From the cell containing the given text, extract its center point as (X, Y) coordinate. 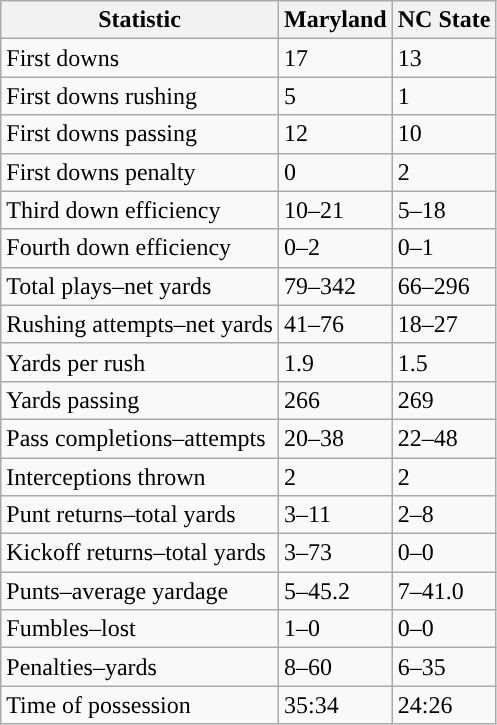
Total plays–net yards (140, 286)
3–11 (335, 515)
First downs (140, 58)
Interceptions thrown (140, 477)
13 (444, 58)
First downs penalty (140, 172)
24:26 (444, 705)
Punts–average yardage (140, 591)
Kickoff returns–total yards (140, 553)
1.9 (335, 362)
Fumbles–lost (140, 629)
3–73 (335, 553)
79–342 (335, 286)
Yards per rush (140, 362)
Third down efficiency (140, 210)
Punt returns–total yards (140, 515)
1.5 (444, 362)
12 (335, 134)
0–2 (335, 248)
5 (335, 96)
22–48 (444, 438)
10 (444, 134)
Fourth down efficiency (140, 248)
66–296 (444, 286)
First downs passing (140, 134)
7–41.0 (444, 591)
41–76 (335, 324)
6–35 (444, 667)
Maryland (335, 20)
5–45.2 (335, 591)
First downs rushing (140, 96)
1 (444, 96)
Time of possession (140, 705)
Statistic (140, 20)
18–27 (444, 324)
10–21 (335, 210)
1–0 (335, 629)
17 (335, 58)
35:34 (335, 705)
Pass completions–attempts (140, 438)
269 (444, 400)
8–60 (335, 667)
266 (335, 400)
20–38 (335, 438)
2–8 (444, 515)
0–1 (444, 248)
5–18 (444, 210)
NC State (444, 20)
Rushing attempts–net yards (140, 324)
Yards passing (140, 400)
Penalties–yards (140, 667)
0 (335, 172)
